Output the (x, y) coordinate of the center of the cell containing the given text.  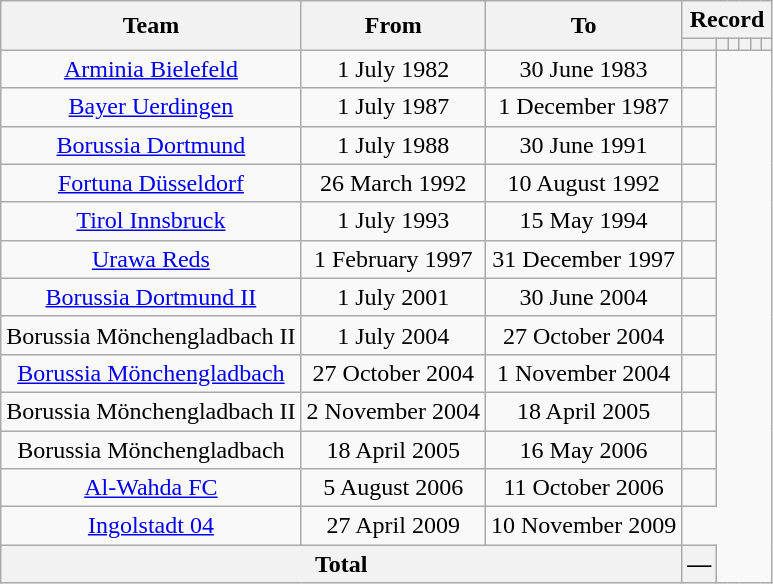
1 July 1987 (393, 107)
31 December 1997 (583, 259)
— (700, 564)
1 December 1987 (583, 107)
Arminia Bielefeld (151, 69)
15 May 1994 (583, 221)
1 July 2004 (393, 335)
11 October 2006 (583, 488)
Borussia Dortmund II (151, 297)
Urawa Reds (151, 259)
To (583, 26)
Al-Wahda FC (151, 488)
Fortuna Düsseldorf (151, 183)
Ingolstadt 04 (151, 526)
2 November 2004 (393, 411)
16 May 2006 (583, 449)
27 April 2009 (393, 526)
Tirol Innsbruck (151, 221)
Borussia Dortmund (151, 145)
10 November 2009 (583, 526)
10 August 1992 (583, 183)
Total (342, 564)
30 June 2004 (583, 297)
1 July 1988 (393, 145)
30 June 1991 (583, 145)
30 June 1983 (583, 69)
Record (727, 20)
1 July 2001 (393, 297)
5 August 2006 (393, 488)
1 July 1993 (393, 221)
26 March 1992 (393, 183)
1 February 1997 (393, 259)
Bayer Uerdingen (151, 107)
1 July 1982 (393, 69)
1 November 2004 (583, 373)
Team (151, 26)
From (393, 26)
